Provide the [x, y] coordinate of the cell's center where the given text is located.  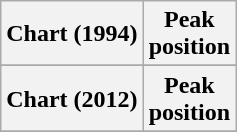
Chart (2012) [72, 98]
Chart (1994) [72, 34]
